Capture the cell that displays the provided text and extract its (x, y) central coordinate. 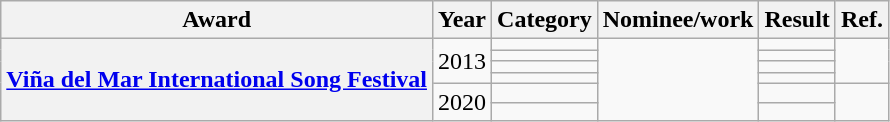
Viña del Mar International Song Festival (217, 80)
Nominee/work (678, 20)
Category (545, 20)
Ref. (862, 20)
Award (217, 20)
Result (797, 20)
Year (462, 20)
2020 (462, 102)
2013 (462, 61)
